Search for the cell housing the specified text and yield its (X, Y) center coordinate. 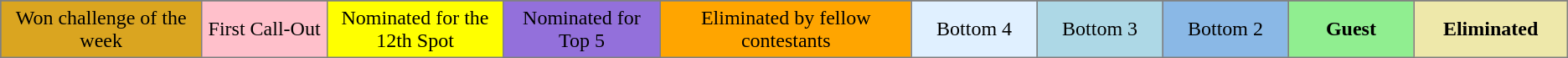
Nominated for Top 5 (581, 29)
Nominated for the 12th Spot (415, 29)
Eliminated (1491, 29)
Eliminated by fellow contestants (786, 29)
Won challenge of the week (101, 29)
Bottom 3 (1100, 29)
Guest (1351, 29)
First Call-Out (265, 29)
Bottom 2 (1225, 29)
Bottom 4 (974, 29)
